Find where the given text appears and provide that cell's center as [x, y] coordinate. 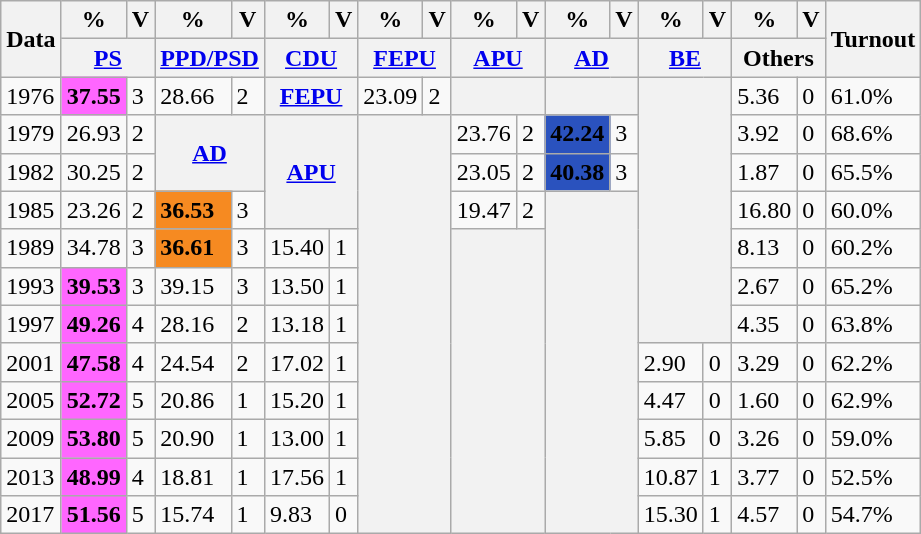
9.83 [296, 515]
CDU [310, 58]
20.86 [193, 400]
53.80 [94, 438]
18.81 [193, 477]
65.2% [873, 286]
39.15 [193, 286]
3.26 [764, 438]
2009 [31, 438]
65.5% [873, 172]
4.47 [670, 400]
1989 [31, 248]
62.9% [873, 400]
1982 [31, 172]
60.0% [873, 210]
1979 [31, 134]
1.60 [764, 400]
5.85 [670, 438]
15.30 [670, 515]
59.0% [873, 438]
49.26 [94, 324]
63.8% [873, 324]
1997 [31, 324]
10.87 [670, 477]
54.7% [873, 515]
PPD/PSD [210, 58]
2013 [31, 477]
26.93 [94, 134]
2017 [31, 515]
60.2% [873, 248]
28.66 [193, 96]
36.61 [193, 248]
13.18 [296, 324]
17.02 [296, 362]
4.57 [764, 515]
24.54 [193, 362]
2.67 [764, 286]
42.24 [578, 134]
16.80 [764, 210]
2.90 [670, 362]
8.13 [764, 248]
Turnout [873, 39]
1.87 [764, 172]
51.56 [94, 515]
2001 [31, 362]
PS [108, 58]
30.25 [94, 172]
68.6% [873, 134]
2005 [31, 400]
40.38 [578, 172]
23.76 [484, 134]
13.00 [296, 438]
15.40 [296, 248]
13.50 [296, 286]
52.5% [873, 477]
20.90 [193, 438]
19.47 [484, 210]
62.2% [873, 362]
39.53 [94, 286]
3.29 [764, 362]
5.36 [764, 96]
36.53 [193, 210]
Others [778, 58]
47.58 [94, 362]
3.77 [764, 477]
BE [684, 58]
1993 [31, 286]
Data [31, 39]
52.72 [94, 400]
4.35 [764, 324]
17.56 [296, 477]
48.99 [94, 477]
15.74 [193, 515]
37.55 [94, 96]
61.0% [873, 96]
23.05 [484, 172]
23.26 [94, 210]
23.09 [390, 96]
34.78 [94, 248]
15.20 [296, 400]
3.92 [764, 134]
1985 [31, 210]
1976 [31, 96]
28.16 [193, 324]
